Identify which cell holds the provided text, then report its [x, y] central coordinate. 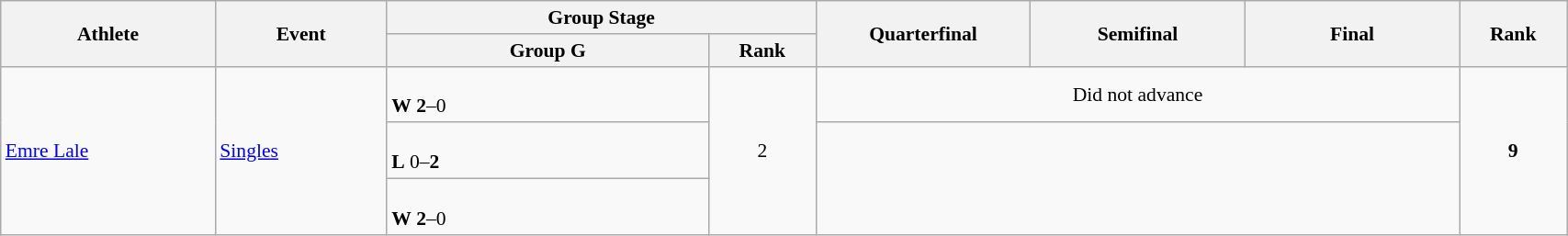
L 0–2 [547, 151]
2 [762, 151]
Did not advance [1137, 94]
Emre Lale [108, 151]
Singles [301, 151]
Final [1352, 33]
Semifinal [1138, 33]
9 [1514, 151]
Group G [547, 51]
Event [301, 33]
Athlete [108, 33]
Group Stage [601, 17]
Quarterfinal [923, 33]
